Find where the given text appears and provide that cell's center as [x, y] coordinate. 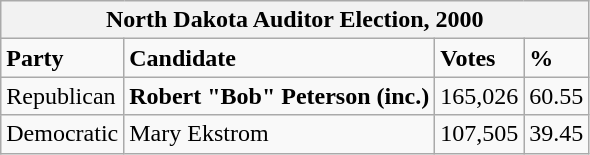
Republican [62, 96]
39.45 [556, 134]
Mary Ekstrom [280, 134]
North Dakota Auditor Election, 2000 [295, 20]
Robert "Bob" Peterson (inc.) [280, 96]
% [556, 58]
Party [62, 58]
Democratic [62, 134]
Votes [480, 58]
60.55 [556, 96]
Candidate [280, 58]
107,505 [480, 134]
165,026 [480, 96]
